Determine the [x, y] coordinate at the center of the cell enclosing the given text.  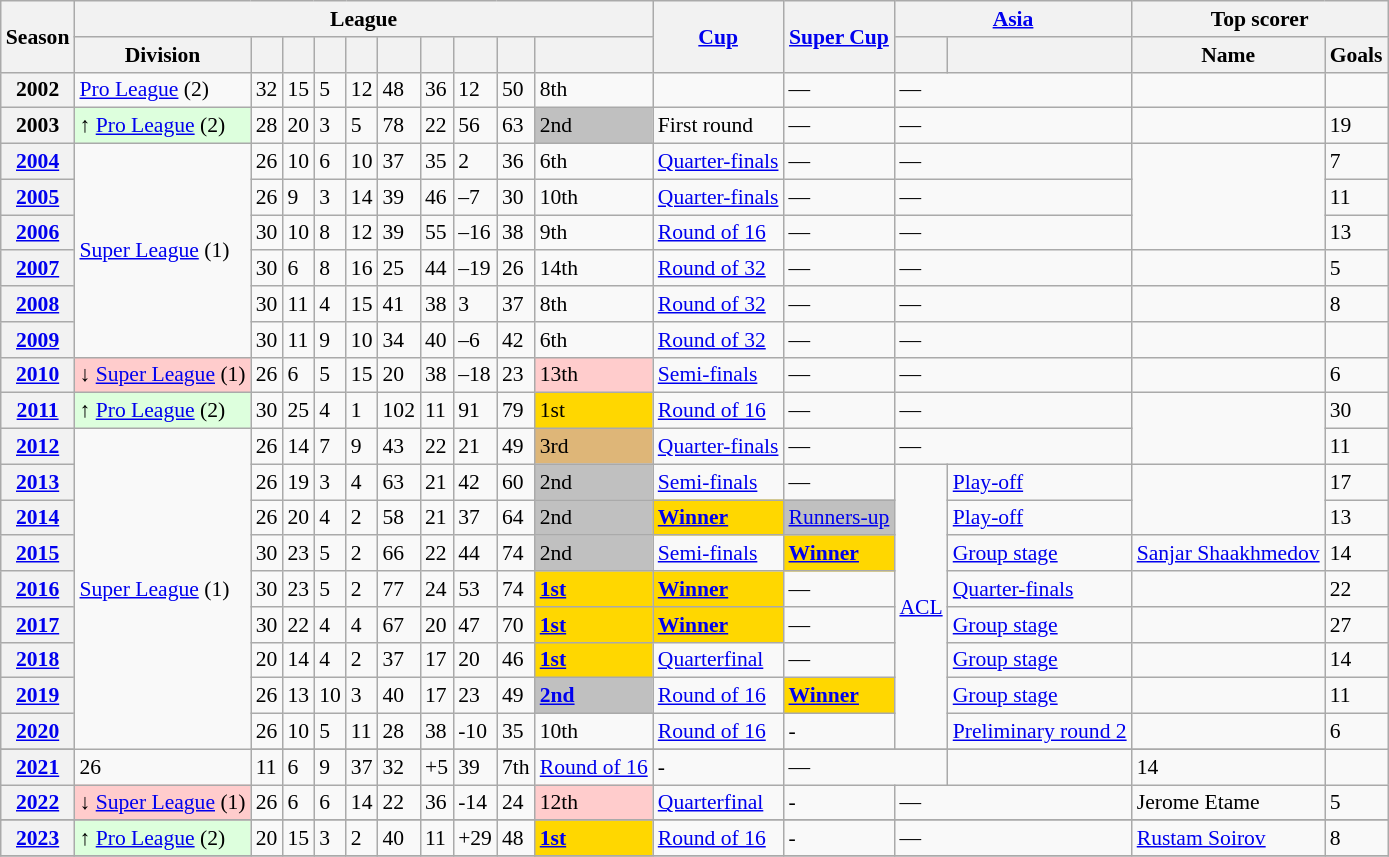
2010 [38, 375]
12th [594, 803]
2002 [38, 90]
14th [594, 269]
2004 [38, 162]
Sanjar Shaakhmedov [1228, 554]
Jerome Etame [1228, 803]
Top scorer [1260, 19]
Name [1228, 55]
First round [718, 126]
+5 [436, 767]
2017 [38, 625]
2006 [38, 233]
53 [475, 589]
3rd [594, 447]
League [363, 19]
2003 [38, 126]
7th [516, 767]
–18 [475, 375]
64 [516, 518]
Season [38, 36]
2019 [38, 696]
56 [475, 126]
66 [398, 554]
2008 [38, 304]
67 [398, 625]
2015 [38, 554]
77 [398, 589]
Pro League (2) [162, 90]
9th [594, 233]
2009 [38, 340]
ACL [920, 606]
2018 [38, 660]
Division [162, 55]
–7 [475, 197]
2013 [38, 482]
47 [475, 625]
Super Cup [840, 36]
-10 [475, 732]
1 [362, 411]
78 [398, 126]
2007 [38, 269]
58 [398, 518]
–19 [475, 269]
27 [1356, 625]
Runners-up [840, 518]
2020 [38, 732]
–6 [475, 340]
79 [516, 411]
34 [398, 340]
Asia [1012, 19]
55 [436, 233]
Rustam Soirov [1228, 839]
2021 [38, 767]
2011 [38, 411]
60 [516, 482]
50 [516, 90]
–16 [475, 233]
2005 [38, 197]
70 [516, 625]
Goals [1356, 55]
43 [398, 447]
13th [594, 375]
2012 [38, 447]
91 [475, 411]
2014 [38, 518]
-14 [475, 803]
+29 [475, 839]
2023 [38, 839]
16 [362, 269]
2016 [38, 589]
Cup [718, 36]
41 [398, 304]
Preliminary round 2 [1040, 732]
102 [398, 411]
2022 [38, 803]
